Identify which cell holds the provided text, then report its [x, y] central coordinate. 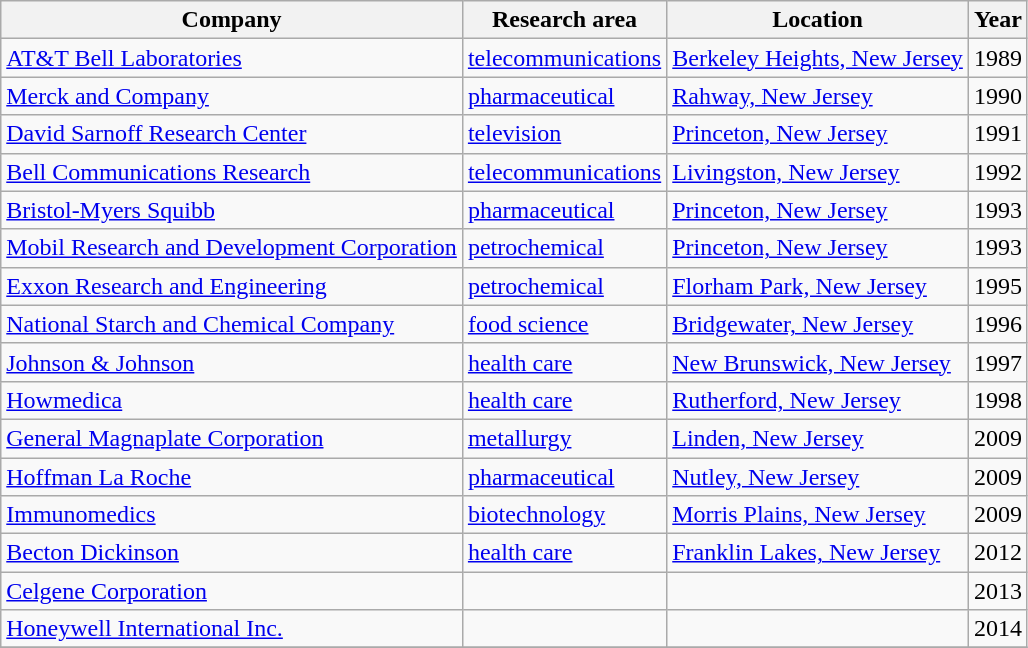
Franklin Lakes, New Jersey [818, 553]
Bristol-Myers Squibb [232, 210]
metallurgy [564, 438]
Immunomedics [232, 515]
2013 [998, 591]
Livingston, New Jersey [818, 172]
Bridgewater, New Jersey [818, 324]
Linden, New Jersey [818, 438]
Howmedica [232, 400]
Research area [564, 20]
New Brunswick, New Jersey [818, 362]
2014 [998, 629]
Becton Dickinson [232, 553]
Nutley, New Jersey [818, 477]
Morris Plains, New Jersey [818, 515]
1997 [998, 362]
Honeywell International Inc. [232, 629]
Merck and Company [232, 96]
biotechnology [564, 515]
1996 [998, 324]
1991 [998, 134]
Florham Park, New Jersey [818, 286]
1998 [998, 400]
1990 [998, 96]
1989 [998, 58]
AT&T Bell Laboratories [232, 58]
Company [232, 20]
Johnson & Johnson [232, 362]
food science [564, 324]
television [564, 134]
Rutherford, New Jersey [818, 400]
Rahway, New Jersey [818, 96]
Berkeley Heights, New Jersey [818, 58]
Hoffman La Roche [232, 477]
Exxon Research and Engineering [232, 286]
General Magnaplate Corporation [232, 438]
2012 [998, 553]
David Sarnoff Research Center [232, 134]
1995 [998, 286]
Bell Communications Research [232, 172]
1992 [998, 172]
Year [998, 20]
Mobil Research and Development Corporation [232, 248]
Location [818, 20]
Celgene Corporation [232, 591]
National Starch and Chemical Company [232, 324]
